Extract the (X, Y) coordinate from the center of the cell holding the provided text.  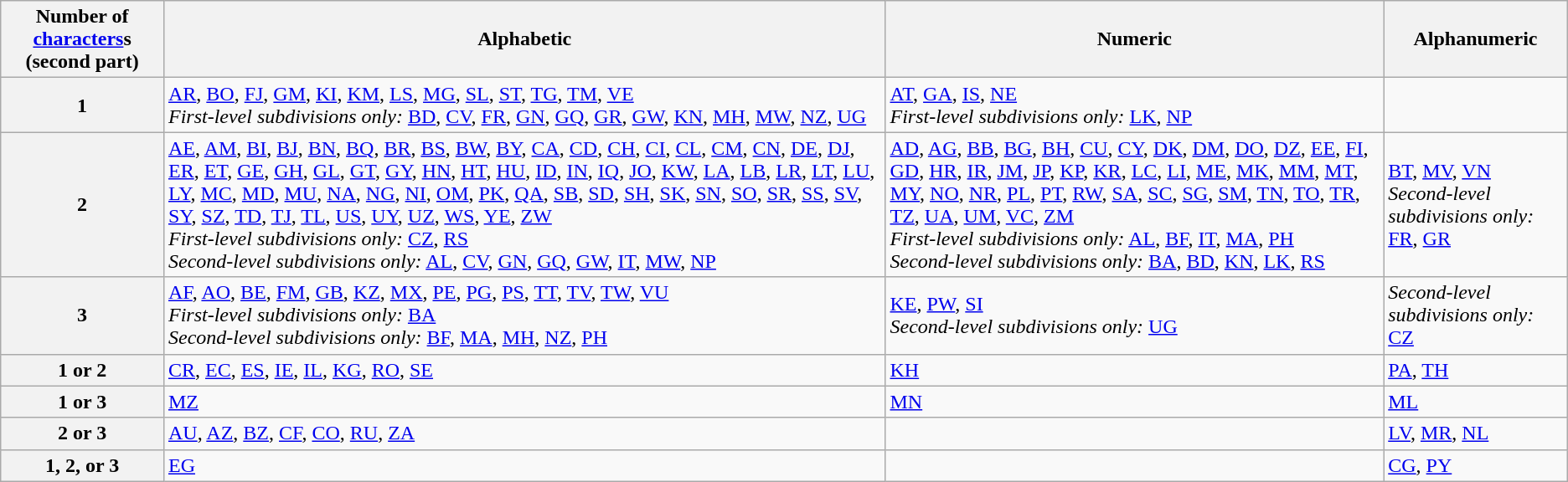
ML (1476, 402)
AT, GA, IS, NE First-level subdivisions only: LK, NP (1134, 105)
3 (82, 315)
AR, BO, FJ, GM, KI, KM, LS, MG, SL, ST, TG, TM, VE First-level subdivisions only: BD, CV, FR, GN, GQ, GR, GW, KN, MH, MW, NZ, UG (524, 105)
LV, MR, NL (1476, 433)
EG (524, 465)
MZ (524, 402)
1 or 2 (82, 370)
CG, PY (1476, 465)
1, 2, or 3 (82, 465)
2 or 3 (82, 433)
MN (1134, 402)
Numeric (1134, 39)
PA, TH (1476, 370)
1 (82, 105)
Alphanumeric (1476, 39)
Number of characterss (second part) (82, 39)
2 (82, 204)
AU, AZ, BZ, CF, CO, RU, ZA (524, 433)
Second-level subdivisions only: CZ (1476, 315)
BT, MV, VN Second-level subdivisions only: FR, GR (1476, 204)
CR, EC, ES, IE, IL, KG, RO, SE (524, 370)
AF, AO, BE, FM, GB, KZ, MX, PE, PG, PS, TT, TV, TW, VU First-level subdivisions only: BA Second-level subdivisions only: BF, MA, MH, NZ, PH (524, 315)
Alphabetic (524, 39)
KE, PW, SI Second-level subdivisions only: UG (1134, 315)
KH (1134, 370)
1 or 3 (82, 402)
